From the cell containing the given text, extract its center point as (X, Y) coordinate. 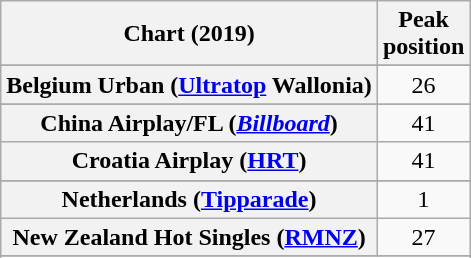
Peakposition (423, 34)
26 (423, 85)
Chart (2019) (190, 34)
27 (423, 237)
1 (423, 199)
New Zealand Hot Singles (RMNZ) (190, 237)
Croatia Airplay (HRT) (190, 161)
Netherlands (Tipparade) (190, 199)
China Airplay/FL (Billboard) (190, 123)
Belgium Urban (Ultratop Wallonia) (190, 85)
